Pinpoint the cell where the given text exists, returning its (X, Y) midpoint coordinate. 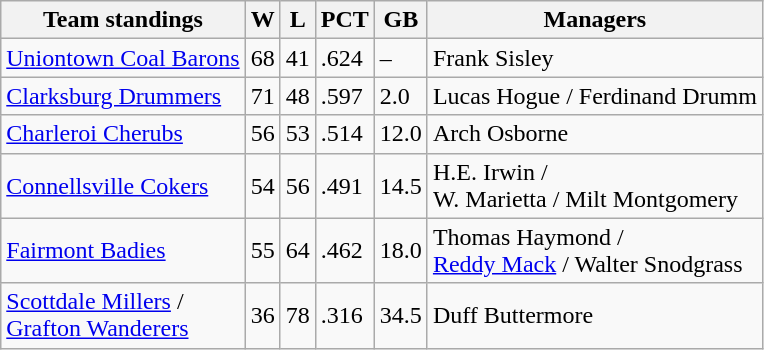
54 (262, 186)
Arch Osborne (594, 134)
2.0 (400, 96)
Thomas Haymond /Reddy Mack / Walter Snodgrass (594, 250)
.462 (344, 250)
55 (262, 250)
Charleroi Cherubs (123, 134)
Managers (594, 20)
Connellsville Cokers (123, 186)
14.5 (400, 186)
53 (298, 134)
48 (298, 96)
.316 (344, 316)
Lucas Hogue / Ferdinand Drumm (594, 96)
Frank Sisley (594, 58)
PCT (344, 20)
Uniontown Coal Barons (123, 58)
Duff Buttermore (594, 316)
Clarksburg Drummers (123, 96)
34.5 (400, 316)
.514 (344, 134)
.597 (344, 96)
64 (298, 250)
36 (262, 316)
H.E. Irwin /W. Marietta / Milt Montgomery (594, 186)
.624 (344, 58)
68 (262, 58)
L (298, 20)
– (400, 58)
78 (298, 316)
.491 (344, 186)
12.0 (400, 134)
41 (298, 58)
18.0 (400, 250)
Team standings (123, 20)
GB (400, 20)
Scottdale Millers /Grafton Wanderers (123, 316)
W (262, 20)
71 (262, 96)
Fairmont Badies (123, 250)
